Scan for the cell matching the given text and deliver its (X, Y) coordinate at center. 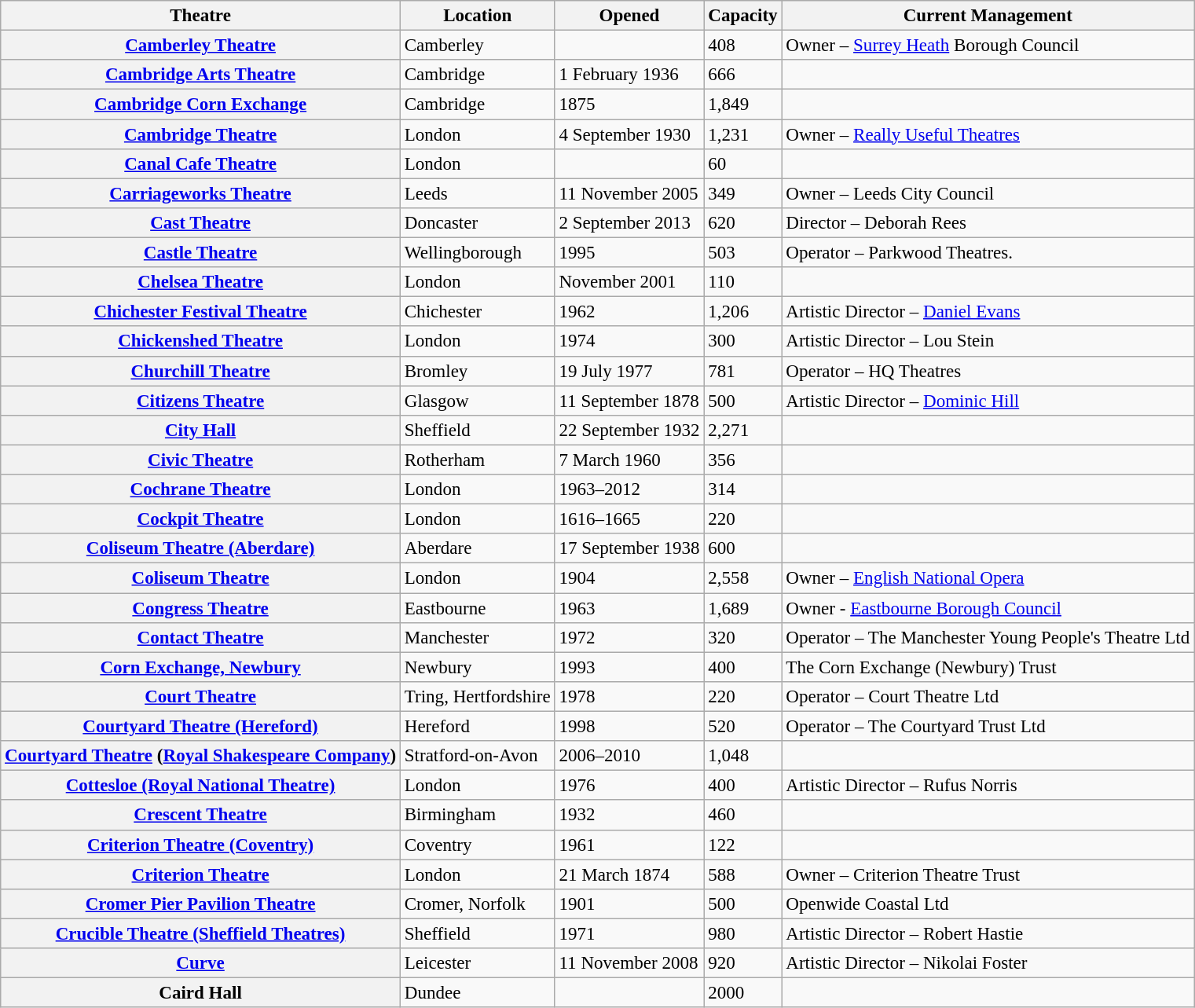
503 (743, 253)
1,231 (743, 134)
Artistic Director – Dominic Hill (988, 401)
1,689 (743, 608)
Carriageworks Theatre (201, 193)
Chickenshed Theatre (201, 342)
620 (743, 223)
2000 (743, 993)
Manchester (478, 638)
Opened (629, 16)
Caird Hall (201, 993)
Rotherham (478, 460)
Curve (201, 963)
1976 (629, 786)
Castle Theatre (201, 253)
November 2001 (629, 282)
Cambridge Corn Exchange (201, 104)
21 March 1874 (629, 874)
Coventry (478, 845)
300 (743, 342)
Leeds (478, 193)
1978 (629, 697)
11 September 1878 (629, 401)
2,271 (743, 431)
Bromley (478, 371)
349 (743, 193)
Operator – Court Theatre Ltd (988, 697)
Civic Theatre (201, 460)
Owner – English National Opera (988, 578)
Newbury (478, 667)
1972 (629, 638)
Cambridge Arts Theatre (201, 75)
1616–1665 (629, 519)
Canal Cafe Theatre (201, 164)
1993 (629, 667)
Operator – The Courtyard Trust Ltd (988, 727)
Coliseum Theatre (Aberdare) (201, 548)
Openwide Coastal Ltd (988, 904)
Hereford (478, 727)
Owner – Criterion Theatre Trust (988, 874)
Congress Theatre (201, 608)
1961 (629, 845)
2,558 (743, 578)
Artistic Director – Lou Stein (988, 342)
19 July 1977 (629, 371)
Coliseum Theatre (201, 578)
Cottesloe (Royal National Theatre) (201, 786)
1974 (629, 342)
Glasgow (478, 401)
1,849 (743, 104)
Camberley Theatre (201, 46)
314 (743, 489)
781 (743, 371)
Artistic Director – Robert Hastie (988, 933)
Contact Theatre (201, 638)
Artistic Director – Daniel Evans (988, 312)
Artistic Director – Nikolai Foster (988, 963)
1998 (629, 727)
1901 (629, 904)
Crescent Theatre (201, 816)
1932 (629, 816)
920 (743, 963)
1,048 (743, 756)
Chelsea Theatre (201, 282)
Aberdare (478, 548)
1 February 1936 (629, 75)
1904 (629, 578)
Criterion Theatre (201, 874)
Courtyard Theatre (Royal Shakespeare Company) (201, 756)
1971 (629, 933)
Doncaster (478, 223)
Courtyard Theatre (Hereford) (201, 727)
Theatre (201, 16)
City Hall (201, 431)
2 September 2013 (629, 223)
Leicester (478, 963)
Owner - Eastbourne Borough Council (988, 608)
Cast Theatre (201, 223)
320 (743, 638)
Stratford-on-Avon (478, 756)
Cromer, Norfolk (478, 904)
Birmingham (478, 816)
408 (743, 46)
22 September 1932 (629, 431)
122 (743, 845)
Churchill Theatre (201, 371)
Citizens Theatre (201, 401)
Tring, Hertfordshire (478, 697)
1963–2012 (629, 489)
Capacity (743, 16)
356 (743, 460)
666 (743, 75)
Director – Deborah Rees (988, 223)
1,206 (743, 312)
Cambridge Theatre (201, 134)
Dundee (478, 993)
600 (743, 548)
588 (743, 874)
60 (743, 164)
Operator – HQ Theatres (988, 371)
980 (743, 933)
Artistic Director – Rufus Norris (988, 786)
520 (743, 727)
7 March 1960 (629, 460)
1875 (629, 104)
Cochrane Theatre (201, 489)
Wellingborough (478, 253)
11 November 2008 (629, 963)
2006–2010 (629, 756)
Criterion Theatre (Coventry) (201, 845)
Eastbourne (478, 608)
1962 (629, 312)
Cromer Pier Pavilion Theatre (201, 904)
Corn Exchange, Newbury (201, 667)
1995 (629, 253)
Location (478, 16)
Owner – Leeds City Council (988, 193)
Operator – The Manchester Young People's Theatre Ltd (988, 638)
Camberley (478, 46)
Crucible Theatre (Sheffield Theatres) (201, 933)
460 (743, 816)
Court Theatre (201, 697)
11 November 2005 (629, 193)
Cockpit Theatre (201, 519)
Current Management (988, 16)
4 September 1930 (629, 134)
17 September 1938 (629, 548)
Owner – Really Useful Theatres (988, 134)
Owner – Surrey Heath Borough Council (988, 46)
Chichester (478, 312)
Chichester Festival Theatre (201, 312)
Operator – Parkwood Theatres. (988, 253)
1963 (629, 608)
110 (743, 282)
The Corn Exchange (Newbury) Trust (988, 667)
